Detect which cell encompasses the target text, then output its [X, Y] center coordinate. 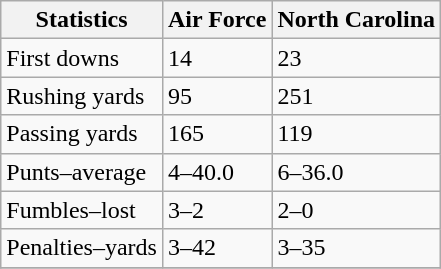
6–36.0 [356, 172]
Penalties–yards [82, 248]
First downs [82, 58]
165 [216, 134]
Air Force [216, 20]
3–42 [216, 248]
251 [356, 96]
Passing yards [82, 134]
3–2 [216, 210]
3–35 [356, 248]
Punts–average [82, 172]
4–40.0 [216, 172]
2–0 [356, 210]
Statistics [82, 20]
Rushing yards [82, 96]
23 [356, 58]
95 [216, 96]
Fumbles–lost [82, 210]
119 [356, 134]
North Carolina [356, 20]
14 [216, 58]
